Search for the cell housing the specified text and yield its [X, Y] center coordinate. 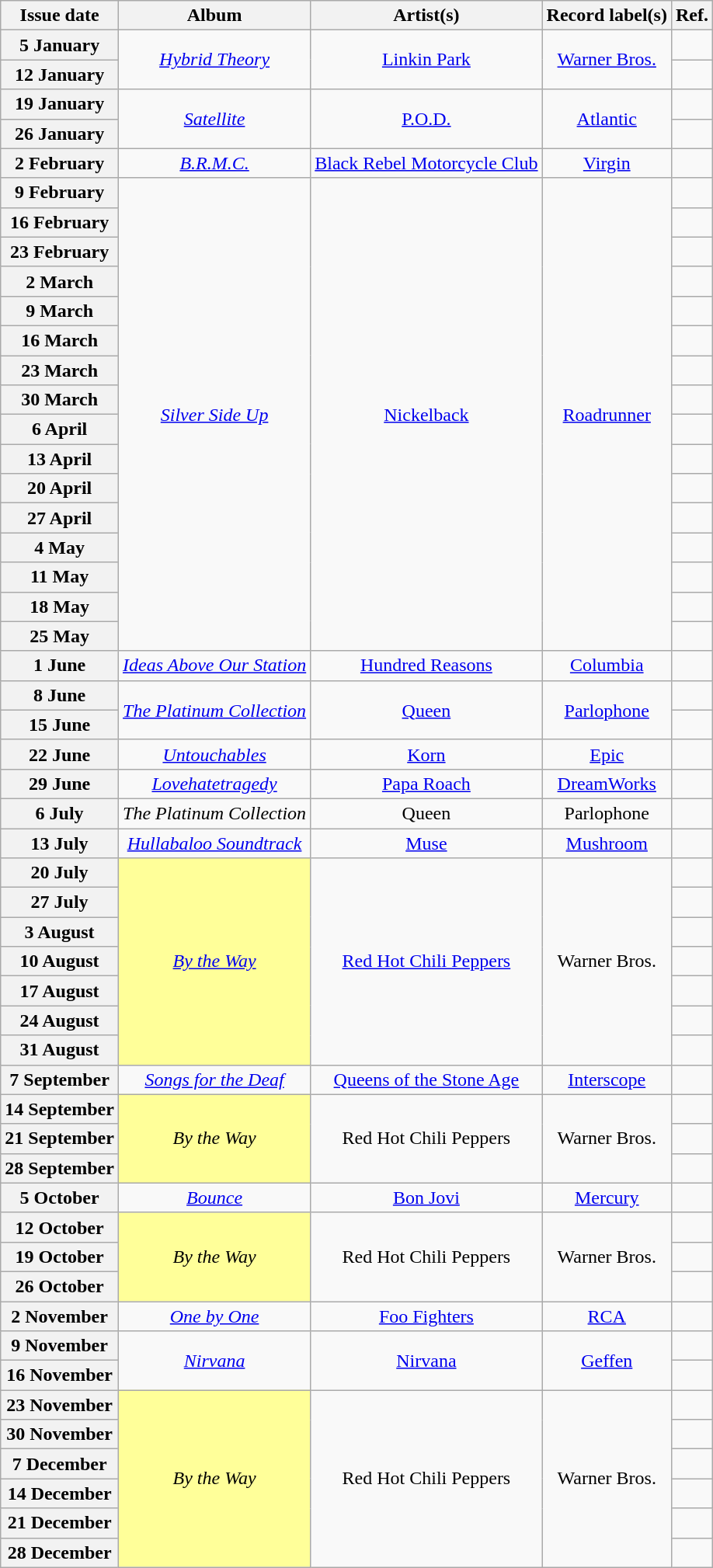
17 August [60, 991]
Bounce [214, 1198]
Geffen [607, 1361]
19 October [60, 1257]
Hybrid Theory [214, 60]
8 June [60, 695]
24 August [60, 1020]
Artist(s) [426, 16]
Queens of the Stone Age [426, 1080]
26 October [60, 1286]
25 May [60, 636]
Record label(s) [607, 16]
Issue date [60, 16]
5 January [60, 45]
Hundred Reasons [426, 666]
9 March [60, 311]
10 August [60, 961]
16 February [60, 222]
20 July [60, 873]
18 May [60, 607]
13 July [60, 843]
7 September [60, 1080]
23 March [60, 370]
14 December [60, 1493]
13 April [60, 459]
3 August [60, 932]
One by One [214, 1316]
28 September [60, 1168]
7 December [60, 1464]
Satellite [214, 119]
6 April [60, 429]
2 March [60, 281]
Nickelback [426, 415]
12 October [60, 1227]
Virgin [607, 163]
9 February [60, 193]
Mercury [607, 1198]
2 February [60, 163]
Columbia [607, 666]
P.O.D. [426, 119]
29 June [60, 784]
Ref. [691, 16]
Black Rebel Motorcycle Club [426, 163]
14 September [60, 1109]
Interscope [607, 1080]
12 January [60, 75]
5 October [60, 1198]
Lovehatetragedy [214, 784]
B.R.M.C. [214, 163]
31 August [60, 1050]
15 June [60, 725]
Atlantic [607, 119]
1 June [60, 666]
30 March [60, 400]
Roadrunner [607, 415]
DreamWorks [607, 784]
Foo Fighters [426, 1316]
Mushroom [607, 843]
4 May [60, 548]
30 November [60, 1434]
26 January [60, 134]
Silver Side Up [214, 415]
Muse [426, 843]
23 February [60, 252]
Korn [426, 754]
21 December [60, 1523]
11 May [60, 577]
16 March [60, 340]
Papa Roach [426, 784]
23 November [60, 1405]
9 November [60, 1346]
Bon Jovi [426, 1198]
20 April [60, 488]
Songs for the Deaf [214, 1080]
27 July [60, 902]
6 July [60, 813]
Ideas Above Our Station [214, 666]
Linkin Park [426, 60]
Epic [607, 754]
16 November [60, 1375]
27 April [60, 518]
Untouchables [214, 754]
21 September [60, 1139]
Hullabaloo Soundtrack [214, 843]
28 December [60, 1552]
RCA [607, 1316]
Album [214, 16]
19 January [60, 104]
22 June [60, 754]
2 November [60, 1316]
